Return the [x, y] coordinate for the center point of the cell that contains the specified text.  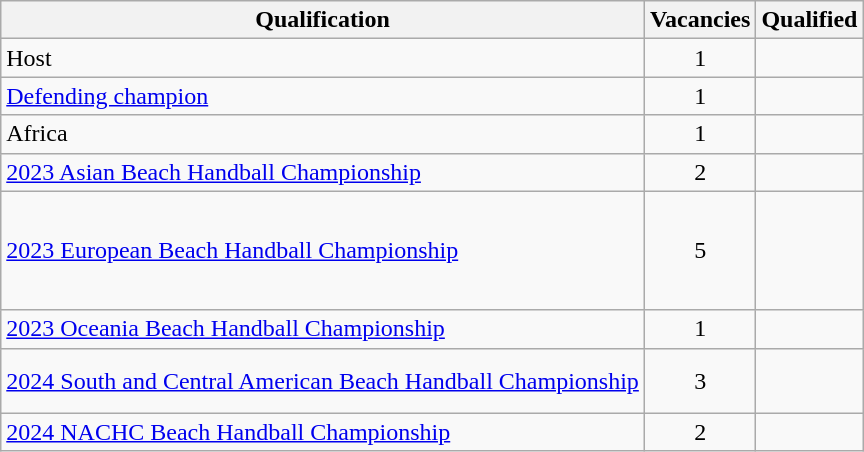
Vacancies [700, 20]
2024 South and Central American Beach Handball Championship [323, 380]
2023 European Beach Handball Championship [323, 250]
2023 Asian Beach Handball Championship [323, 172]
Africa [323, 134]
Qualification [323, 20]
3 [700, 380]
2024 NACHC Beach Handball Championship [323, 432]
2023 Oceania Beach Handball Championship [323, 329]
Defending champion [323, 96]
Host [323, 58]
Qualified [810, 20]
5 [700, 250]
